For the text-containing cell, return its midpoint in (x, y) coordinate format. 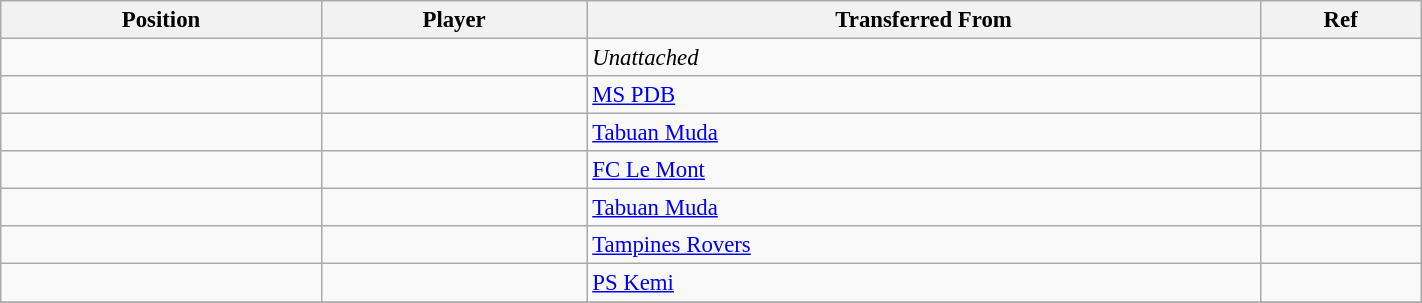
Position (162, 20)
Unattached (924, 58)
FC Le Mont (924, 170)
MS PDB (924, 95)
Transferred From (924, 20)
Ref (1340, 20)
PS Kemi (924, 283)
Tampines Rovers (924, 245)
Player (454, 20)
